Output the [X, Y] coordinate of the center of the cell containing the given text.  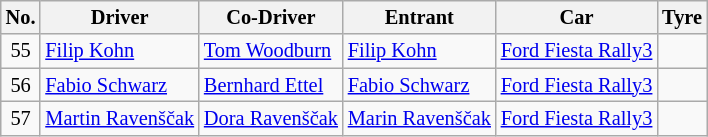
Marin Ravenščak [420, 118]
Car [576, 17]
Bernhard Ettel [271, 85]
Tyre [682, 17]
Dora Ravenščak [271, 118]
Co-Driver [271, 17]
No. [21, 17]
56 [21, 85]
Driver [120, 17]
Tom Woodburn [271, 51]
Entrant [420, 17]
57 [21, 118]
Martin Ravenščak [120, 118]
55 [21, 51]
